Provide the (X, Y) coordinate of the cell's center where the given text is located.  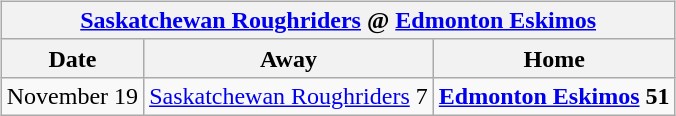
Edmonton Eskimos 51 (554, 96)
Home (554, 58)
Saskatchewan Roughriders @ Edmonton Eskimos (338, 20)
Saskatchewan Roughriders 7 (289, 96)
Away (289, 58)
November 19 (72, 96)
Date (72, 58)
